Pinpoint the cell where the given text exists, returning its (x, y) midpoint coordinate. 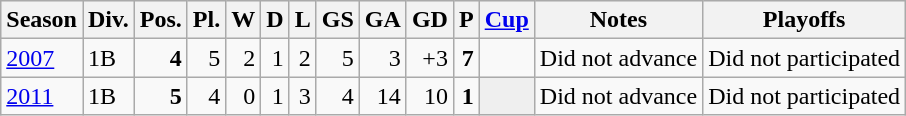
Season (42, 20)
D (275, 20)
Playoffs (804, 20)
10 (430, 96)
2011 (42, 96)
P (466, 20)
Notes (618, 20)
Cup (506, 20)
2007 (42, 58)
L (302, 20)
Div. (108, 20)
+3 (430, 58)
7 (466, 58)
0 (244, 96)
GA (382, 20)
GD (430, 20)
Pos. (160, 20)
GS (338, 20)
14 (382, 96)
W (244, 20)
Pl. (206, 20)
